Return the (X, Y) coordinate for the center point of the cell that contains the specified text.  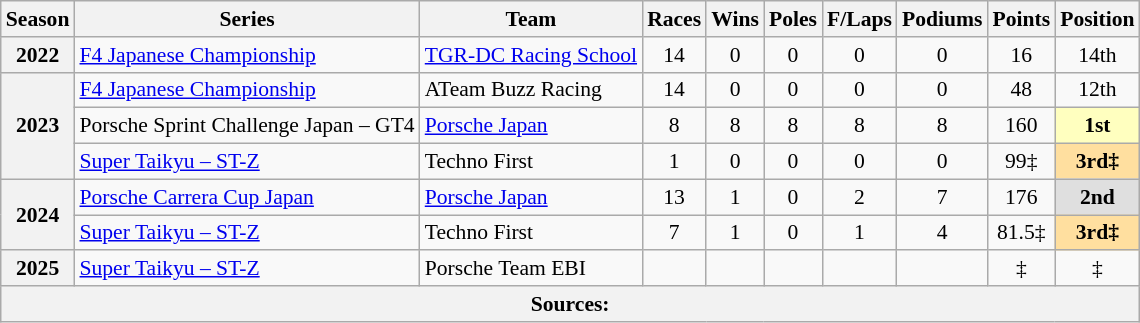
4 (942, 233)
Points (1021, 19)
99‡ (1021, 162)
2022 (38, 55)
Sources: (570, 304)
Podiums (942, 19)
ATeam Buzz Racing (531, 90)
Season (38, 19)
2025 (38, 269)
TGR-DC Racing School (531, 55)
48 (1021, 90)
Wins (735, 19)
16 (1021, 55)
2023 (38, 126)
14th (1097, 55)
Poles (793, 19)
2024 (38, 214)
176 (1021, 197)
81.5‡ (1021, 233)
F/Laps (860, 19)
2nd (1097, 197)
13 (674, 197)
2 (860, 197)
12th (1097, 90)
Series (246, 19)
160 (1021, 126)
1st (1097, 126)
Team (531, 19)
Porsche Sprint Challenge Japan – GT4 (246, 126)
Position (1097, 19)
Porsche Carrera Cup Japan (246, 197)
Porsche Team EBI (531, 269)
Races (674, 19)
